For the text-containing cell, return its midpoint in [X, Y] coordinate format. 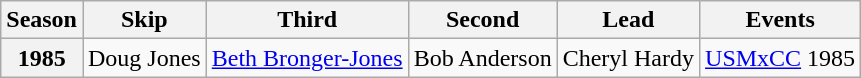
Bob Anderson [482, 58]
Doug Jones [144, 58]
Lead [628, 20]
Skip [144, 20]
USMxCC 1985 [780, 58]
Cheryl Hardy [628, 58]
Season [42, 20]
Third [307, 20]
1985 [42, 58]
Second [482, 20]
Beth Bronger-Jones [307, 58]
Events [780, 20]
